Scan for the cell matching the given text and deliver its (x, y) coordinate at center. 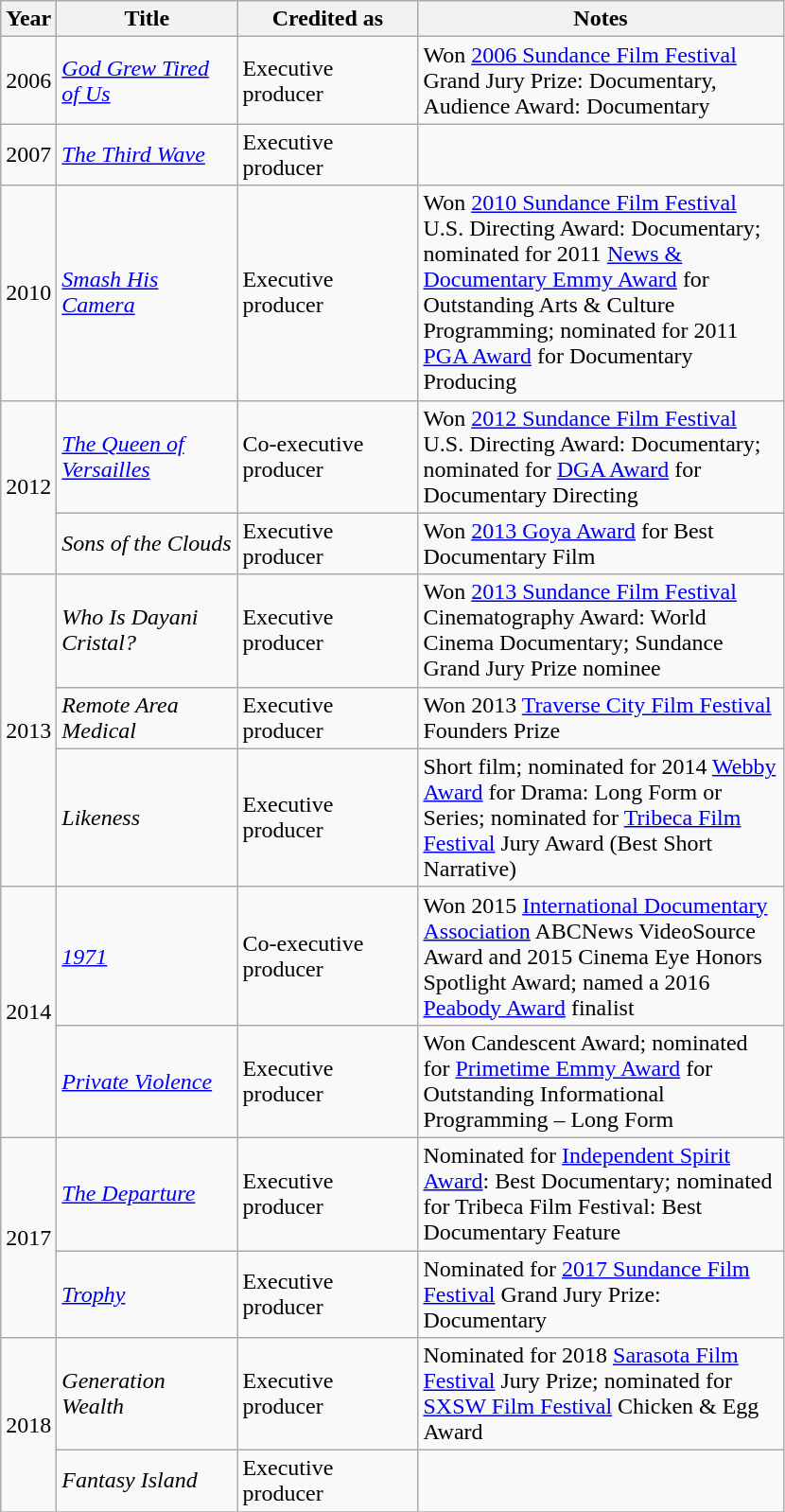
2018 (28, 1425)
God Grew Tired of Us (148, 80)
2007 (28, 155)
The Third Wave (148, 155)
Trophy (148, 1294)
Nominated for 2018 Sarasota Film Festival Jury Prize; nominated for SXSW Film Festival Chicken & Egg Award (601, 1395)
2006 (28, 80)
2017 (28, 1238)
Smash His Camera (148, 293)
Won 2006 Sundance Film Festival Grand Jury Prize: Documentary, Audience Award: Documentary (601, 80)
2013 (28, 730)
2014 (28, 1012)
Won 2013 Goya Award for Best Documentary Film (601, 543)
Who Is Dayani Cristal? (148, 630)
The Queen of Versailles (148, 456)
Short film; nominated for 2014 Webby Award for Drama: Long Form or Series; nominated for Tribeca Film Festival Jury Award (Best Short Narrative) (601, 818)
Won Candescent Award; nominated for Primetime Emmy Award for Outstanding Informational Programming – Long Form (601, 1081)
Credited as (327, 19)
Nominated for Independent Spirit Award: Best Documentary; nominated for Tribeca Film Festival: Best Documentary Feature (601, 1194)
Generation Wealth (148, 1395)
1971 (148, 956)
Won 2013 Sundance Film Festival Cinematography Award: World Cinema Documentary; Sundance Grand Jury Prize nominee (601, 630)
Notes (601, 19)
Private Violence (148, 1081)
Sons of the Clouds (148, 543)
Nominated for 2017 Sundance Film Festival Grand Jury Prize: Documentary (601, 1294)
The Departure (148, 1194)
Fantasy Island (148, 1482)
Title (148, 19)
Remote Area Medical (148, 717)
2010 (28, 293)
Likeness (148, 818)
Won 2013 Traverse City Film Festival Founders Prize (601, 717)
Won 2012 Sundance Film Festival U.S. Directing Award: Documentary; nominated for DGA Award for Documentary Directing (601, 456)
Year (28, 19)
2012 (28, 487)
